Scan for the cell matching the given text and deliver its (x, y) coordinate at center. 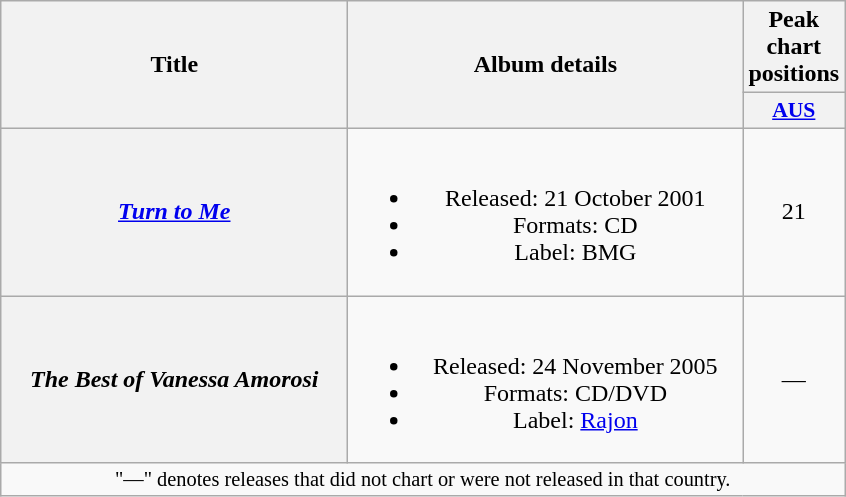
Released: 24 November 2005Formats: CD/DVDLabel: Rajon (546, 380)
Released: 21 October 2001Formats: CDLabel: BMG (546, 212)
Peak chart positions (794, 47)
— (794, 380)
21 (794, 212)
Turn to Me (174, 212)
The Best of Vanessa Amorosi (174, 380)
AUS (794, 111)
Album details (546, 65)
"—" denotes releases that did not chart or were not released in that country. (423, 480)
Title (174, 65)
